Provide the (X, Y) coordinate of the cell's center where the given text is located.  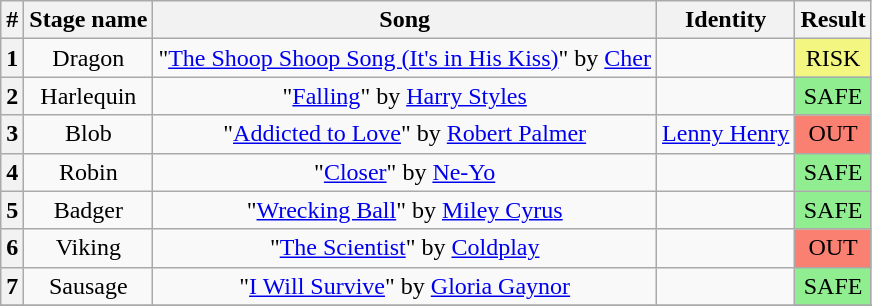
"Wrecking Ball" by Miley Cyrus (405, 210)
3 (12, 134)
RISK (833, 58)
"Addicted to Love" by Robert Palmer (405, 134)
Song (405, 20)
6 (12, 248)
Blob (88, 134)
"The Shoop Shoop Song (It's in His Kiss)" by Cher (405, 58)
"The Scientist" by Coldplay (405, 248)
4 (12, 172)
Stage name (88, 20)
"I Will Survive" by Gloria Gaynor (405, 286)
"Closer" by Ne-Yo (405, 172)
Dragon (88, 58)
1 (12, 58)
Robin (88, 172)
"Falling" by Harry Styles (405, 96)
Sausage (88, 286)
# (12, 20)
Lenny Henry (726, 134)
Viking (88, 248)
5 (12, 210)
Harlequin (88, 96)
Identity (726, 20)
2 (12, 96)
7 (12, 286)
Result (833, 20)
Badger (88, 210)
